Return the [x, y] coordinate for the center point of the cell that contains the specified text.  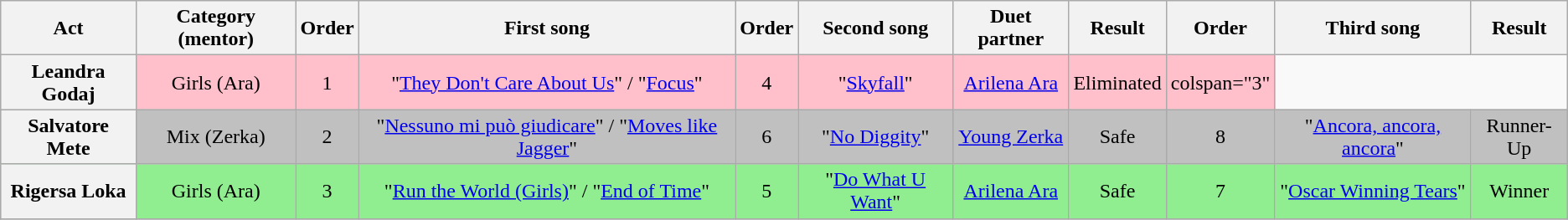
"Ancora, ancora, ancora" [1373, 137]
Second song [876, 28]
6 [767, 137]
5 [767, 191]
Winner [1519, 191]
Young Zerka [1011, 137]
8 [1220, 137]
Mix (Zerka) [216, 137]
Eliminated [1117, 82]
Act [69, 28]
Third song [1373, 28]
3 [327, 191]
"No Diggity" [876, 137]
"Skyfall" [876, 82]
"Run the World (Girls)" / "End of Time" [547, 191]
First song [547, 28]
"Oscar Winning Tears" [1373, 191]
Salvatore Mete [69, 137]
Runner-Up [1519, 137]
"They Don't Care About Us" / "Focus" [547, 82]
2 [327, 137]
Category (mentor) [216, 28]
Rigersa Loka [69, 191]
"Nessuno mi può giudicare" / "Moves like Jagger" [547, 137]
7 [1220, 191]
4 [767, 82]
"Do What U Want" [876, 191]
Leandra Godaj [69, 82]
1 [327, 82]
colspan="3" [1220, 82]
Duet partner [1011, 28]
